Scan for the cell matching the given text and deliver its [X, Y] coordinate at center. 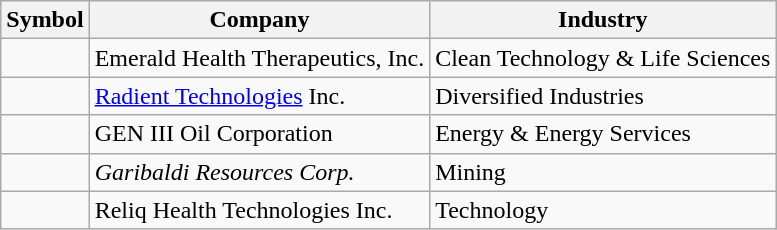
Mining [603, 172]
GEN III Oil Corporation [259, 134]
Energy & Energy Services [603, 134]
Reliq Health Technologies Inc. [259, 210]
Symbol [45, 20]
Clean Technology & Life Sciences [603, 58]
Radient Technologies Inc. [259, 96]
Diversified Industries [603, 96]
Emerald Health Therapeutics, Inc. [259, 58]
Garibaldi Resources Corp. [259, 172]
Industry [603, 20]
Company [259, 20]
Technology [603, 210]
